Pinpoint the cell where the given text exists, returning its [X, Y] midpoint coordinate. 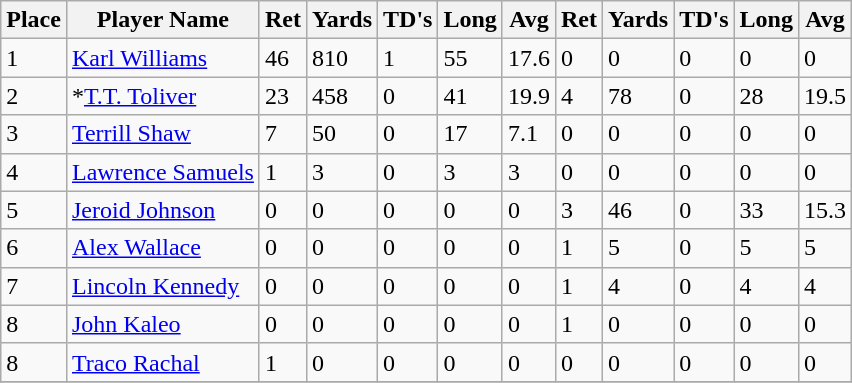
Jeroid Johnson [162, 210]
19.9 [528, 96]
Lincoln Kennedy [162, 286]
Traco Rachal [162, 362]
Terrill Shaw [162, 134]
28 [766, 96]
810 [342, 58]
7.1 [528, 134]
Karl Williams [162, 58]
*T.T. Toliver [162, 96]
17 [470, 134]
41 [470, 96]
23 [282, 96]
Player Name [162, 20]
33 [766, 210]
78 [638, 96]
John Kaleo [162, 324]
6 [34, 248]
55 [470, 58]
Lawrence Samuels [162, 172]
458 [342, 96]
Place [34, 20]
17.6 [528, 58]
Alex Wallace [162, 248]
19.5 [824, 96]
15.3 [824, 210]
2 [34, 96]
50 [342, 134]
